Scan for the cell matching the given text and deliver its [x, y] coordinate at center. 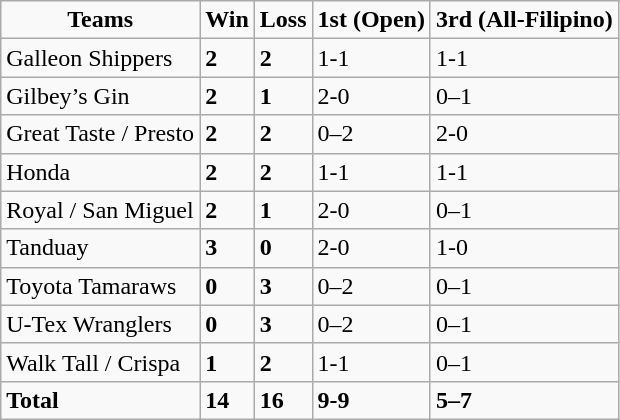
Loss [283, 20]
Great Taste / Presto [100, 134]
Total [100, 400]
Royal / San Miguel [100, 210]
5–7 [524, 400]
Toyota Tamaraws [100, 286]
9-9 [371, 400]
1st (Open) [371, 20]
3rd (All-Filipino) [524, 20]
Tanduay [100, 248]
16 [283, 400]
Teams [100, 20]
14 [228, 400]
U-Tex Wranglers [100, 324]
Honda [100, 172]
1-0 [524, 248]
Win [228, 20]
Galleon Shippers [100, 58]
Gilbey’s Gin [100, 96]
Walk Tall / Crispa [100, 362]
